Return (x, y) of the center of cell containing provided text 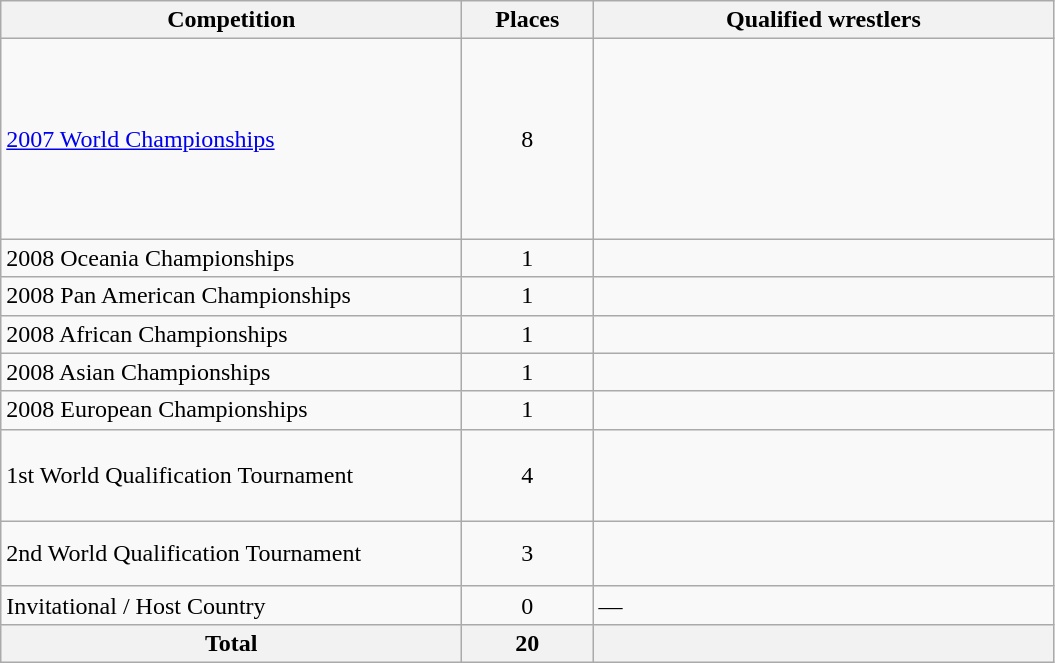
2007 World Championships (232, 139)
Places (528, 20)
2008 African Championships (232, 334)
2008 Asian Championships (232, 372)
8 (528, 139)
2008 European Championships (232, 410)
4 (528, 475)
0 (528, 605)
1st World Qualification Tournament (232, 475)
20 (528, 643)
Qualified wrestlers (824, 20)
Total (232, 643)
2008 Oceania Championships (232, 258)
2nd World Qualification Tournament (232, 554)
2008 Pan American Championships (232, 296)
3 (528, 554)
Competition (232, 20)
— (824, 605)
Invitational / Host Country (232, 605)
